Search for the cell housing the specified text and yield its (x, y) center coordinate. 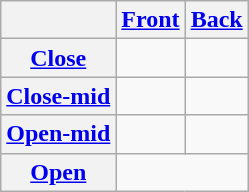
Close (58, 58)
Open-mid (58, 134)
Close-mid (58, 96)
Front (150, 20)
Back (216, 20)
Open (58, 172)
